Detect which cell encompasses the target text, then output its [X, Y] center coordinate. 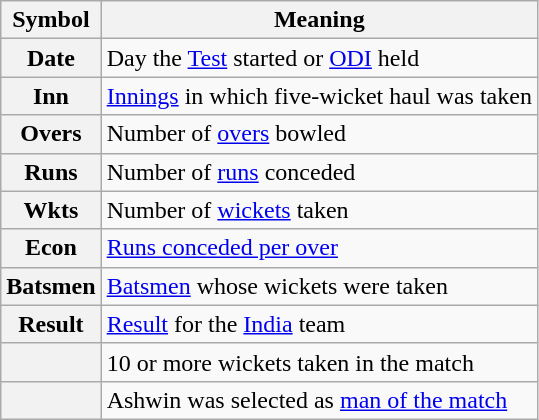
Result for the India team [319, 324]
Day the Test started or ODI held [319, 58]
Result [51, 324]
Innings in which five-wicket haul was taken [319, 96]
Batsmen [51, 286]
Runs [51, 172]
Number of runs conceded [319, 172]
Runs conceded per over [319, 248]
Wkts [51, 210]
Ashwin was selected as man of the match [319, 400]
Date [51, 58]
Meaning [319, 20]
10 or more wickets taken in the match [319, 362]
Number of overs bowled [319, 134]
Number of wickets taken [319, 210]
Econ [51, 248]
Symbol [51, 20]
Overs [51, 134]
Batsmen whose wickets were taken [319, 286]
Inn [51, 96]
